Return (X, Y) of the center of cell containing provided text 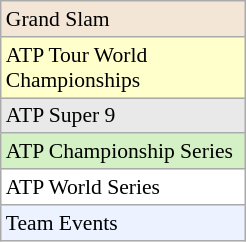
ATP Super 9 (124, 116)
Grand Slam (124, 19)
Team Events (124, 223)
ATP Championship Series (124, 152)
ATP World Series (124, 187)
ATP Tour World Championships (124, 68)
